Determine the (X, Y) coordinate at the center of the cell enclosing the given text.  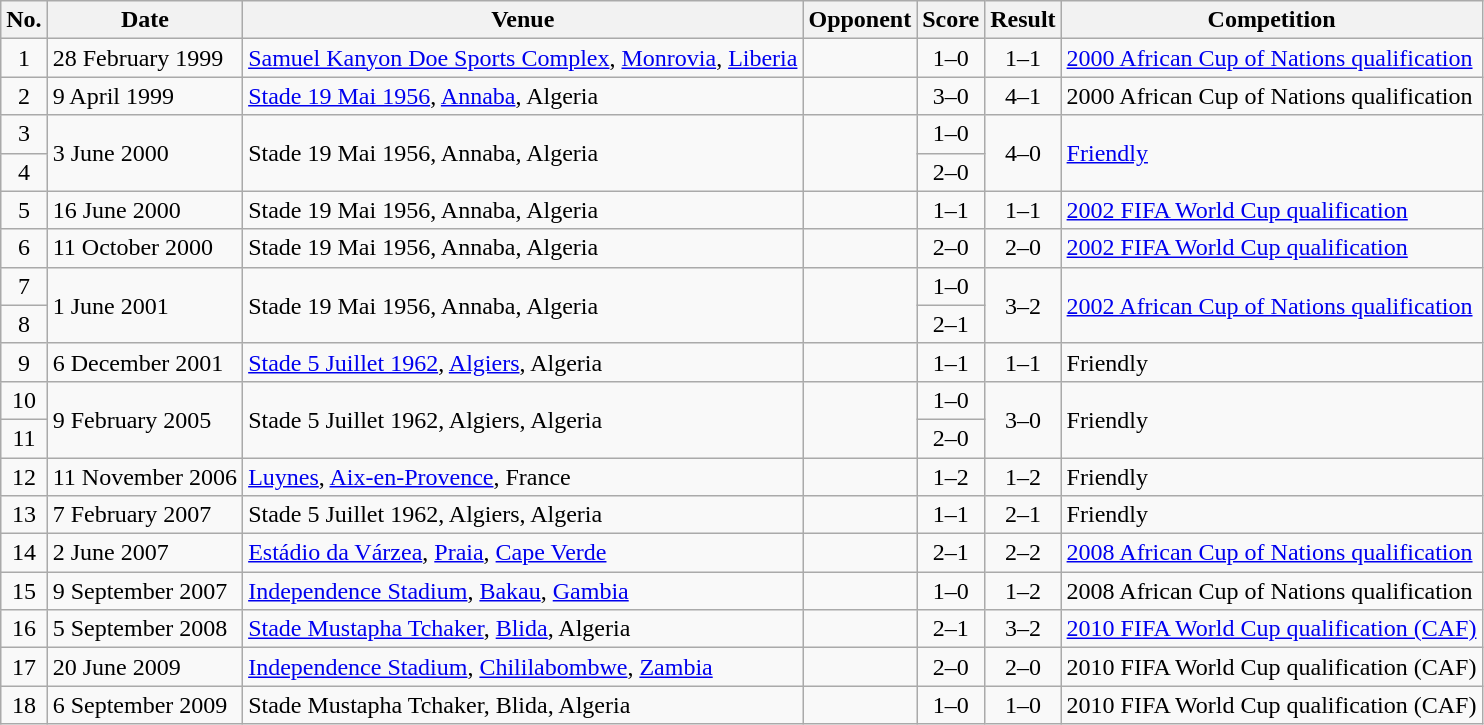
Samuel Kanyon Doe Sports Complex, Monrovia, Liberia (523, 58)
3 (24, 134)
Score (951, 20)
Competition (1272, 20)
2002 African Cup of Nations qualification (1272, 305)
Venue (523, 20)
4–0 (1023, 153)
Date (144, 20)
11 (24, 438)
6 (24, 248)
18 (24, 705)
17 (24, 667)
11 November 2006 (144, 477)
6 September 2009 (144, 705)
1 (24, 58)
Estádio da Várzea, Praia, Cape Verde (523, 553)
2–2 (1023, 553)
6 December 2001 (144, 362)
2 June 2007 (144, 553)
4 (24, 172)
14 (24, 553)
9 February 2005 (144, 419)
5 (24, 210)
4–1 (1023, 96)
5 September 2008 (144, 629)
11 October 2000 (144, 248)
2 (24, 96)
Independence Stadium, Chililabombwe, Zambia (523, 667)
Opponent (860, 20)
28 February 1999 (144, 58)
7 (24, 286)
Luynes, Aix-en-Provence, France (523, 477)
9 April 1999 (144, 96)
1 June 2001 (144, 305)
Result (1023, 20)
No. (24, 20)
8 (24, 324)
16 (24, 629)
15 (24, 591)
9 September 2007 (144, 591)
10 (24, 400)
3 June 2000 (144, 153)
12 (24, 477)
Independence Stadium, Bakau, Gambia (523, 591)
13 (24, 515)
7 February 2007 (144, 515)
9 (24, 362)
16 June 2000 (144, 210)
20 June 2009 (144, 667)
